For the text-containing cell, return its midpoint in (x, y) coordinate format. 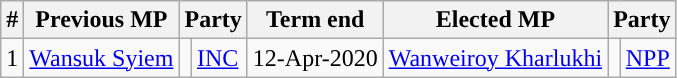
1 (12, 58)
INC (220, 58)
NPP (648, 58)
Previous MP (102, 20)
Wansuk Syiem (102, 58)
# (12, 20)
Term end (315, 20)
Wanweiroy Kharlukhi (495, 58)
12-Apr-2020 (315, 58)
Elected MP (495, 20)
